Return the (X, Y) coordinate for the center point of the cell that contains the specified text.  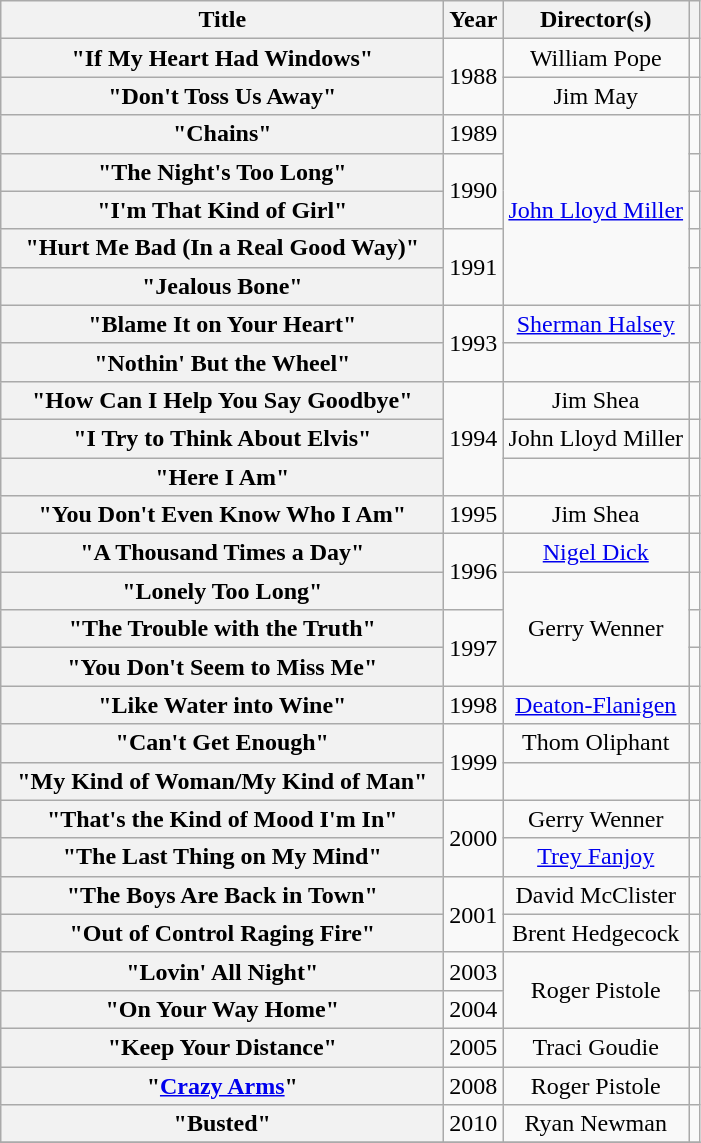
Trey Fanjoy (596, 857)
"Jealous Bone" (222, 286)
1989 (474, 134)
"If My Heart Had Windows" (222, 58)
2001 (474, 914)
1990 (474, 191)
2010 (474, 1124)
Title (222, 20)
"I'm That Kind of Girl" (222, 210)
"Here I Am" (222, 477)
Sherman Halsey (596, 324)
"On Your Way Home" (222, 1009)
1995 (474, 515)
"That's the Kind of Mood I'm In" (222, 819)
"You Don't Even Know Who I Am" (222, 515)
1991 (474, 267)
Thom Oliphant (596, 743)
2003 (474, 971)
"How Can I Help You Say Goodbye" (222, 400)
William Pope (596, 58)
2005 (474, 1047)
2008 (474, 1085)
"Like Water into Wine" (222, 705)
"Don't Toss Us Away" (222, 96)
"Can't Get Enough" (222, 743)
Traci Goudie (596, 1047)
"Out of Control Raging Fire" (222, 933)
Director(s) (596, 20)
"Crazy Arms" (222, 1085)
"Busted" (222, 1124)
1999 (474, 762)
"The Trouble with the Truth" (222, 629)
1996 (474, 572)
"The Boys Are Back in Town" (222, 895)
"My Kind of Woman/My Kind of Man" (222, 781)
1988 (474, 77)
Nigel Dick (596, 553)
"Nothin' But the Wheel" (222, 362)
1998 (474, 705)
"The Night's Too Long" (222, 172)
Year (474, 20)
David McClister (596, 895)
1997 (474, 648)
Ryan Newman (596, 1124)
"Chains" (222, 134)
"Blame It on Your Heart" (222, 324)
"Hurt Me Bad (In a Real Good Way)" (222, 248)
1993 (474, 343)
Brent Hedgecock (596, 933)
"The Last Thing on My Mind" (222, 857)
"A Thousand Times a Day" (222, 553)
1994 (474, 438)
"I Try to Think About Elvis" (222, 438)
"Keep Your Distance" (222, 1047)
Deaton-Flanigen (596, 705)
"Lonely Too Long" (222, 591)
"Lovin' All Night" (222, 971)
"You Don't Seem to Miss Me" (222, 667)
2000 (474, 838)
Jim May (596, 96)
2004 (474, 1009)
